Provide the (x, y) coordinate of the cell's center where the given text is located.  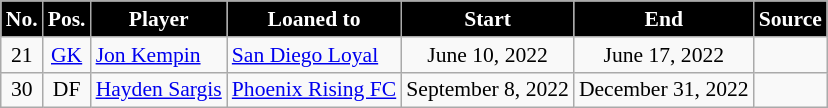
No. (22, 19)
December 31, 2022 (664, 90)
21 (22, 55)
Source (790, 19)
Loaned to (314, 19)
30 (22, 90)
San Diego Loyal (314, 55)
Player (159, 19)
Jon Kempin (159, 55)
June 17, 2022 (664, 55)
September 8, 2022 (488, 90)
Hayden Sargis (159, 90)
Start (488, 19)
DF (67, 90)
GK (67, 55)
Phoenix Rising FC (314, 90)
End (664, 19)
June 10, 2022 (488, 55)
Pos. (67, 19)
